Provide the [X, Y] coordinate of the cell's center where the given text is located.  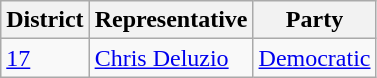
17 [45, 58]
Party [314, 20]
Chris Deluzio [171, 58]
Representative [171, 20]
District [45, 20]
Democratic [314, 58]
